Output the [x, y] coordinate of the center of the cell containing the given text.  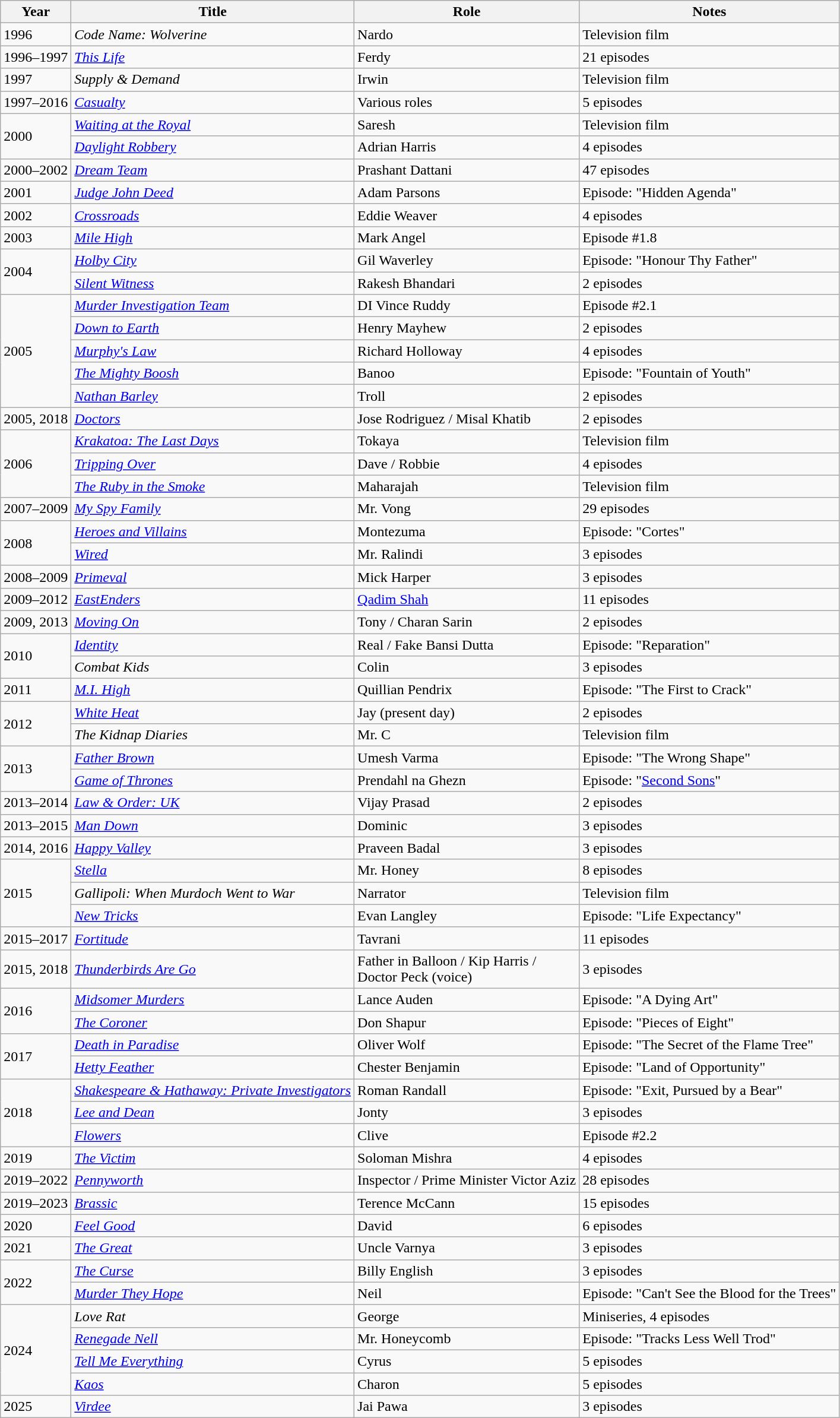
Episode: "Hidden Agenda" [709, 192]
2018 [36, 1113]
Shakespeare & Hathaway: Private Investigators [213, 1090]
Oliver Wolf [467, 1045]
Qadim Shah [467, 599]
Jonty [467, 1113]
Clive [467, 1135]
Ferdy [467, 57]
Irwin [467, 80]
Montezuma [467, 531]
2013 [36, 769]
Notes [709, 12]
2015, 2018 [36, 969]
Episode #2.2 [709, 1135]
Year [36, 12]
Gallipoli: When Murdoch Went to War [213, 893]
Title [213, 12]
Episode: "Land of Opportunity" [709, 1068]
Heroes and Villains [213, 531]
2024 [36, 1350]
47 episodes [709, 170]
Jay (present day) [467, 713]
Murder Investigation Team [213, 306]
Father Brown [213, 758]
The Ruby in the Smoke [213, 486]
Dream Team [213, 170]
Brassic [213, 1203]
1996 [36, 34]
Primeval [213, 577]
Episode: "Exit, Pursued by a Bear" [709, 1090]
Identity [213, 644]
Fortitude [213, 938]
2019 [36, 1158]
Episode: "Fountain of Youth" [709, 374]
Hetty Feather [213, 1068]
6 episodes [709, 1226]
Daylight Robbery [213, 147]
28 episodes [709, 1180]
Episode #1.8 [709, 238]
2004 [36, 271]
1997–2016 [36, 102]
Tavrani [467, 938]
2010 [36, 656]
Thunderbirds Are Go [213, 969]
Episode: "The First to Crack" [709, 690]
2001 [36, 192]
EastEnders [213, 599]
Prashant Dattani [467, 170]
Various roles [467, 102]
Father in Balloon / Kip Harris /Doctor Peck (voice) [467, 969]
Episode: "Tracks Less Well Trod" [709, 1338]
David [467, 1226]
Roman Randall [467, 1090]
2009–2012 [36, 599]
2008–2009 [36, 577]
Quillian Pendrix [467, 690]
Tripping Over [213, 464]
Maharajah [467, 486]
Inspector / Prime Minister Victor Aziz [467, 1180]
21 episodes [709, 57]
Terence McCann [467, 1203]
Episode: "Pieces of Eight" [709, 1022]
2006 [36, 464]
Mr. Honey [467, 871]
The Kidnap Diaries [213, 735]
Charon [467, 1384]
Mr. Vong [467, 509]
Lee and Dean [213, 1113]
Game of Thrones [213, 780]
The Victim [213, 1158]
2022 [36, 1282]
Love Rat [213, 1316]
This Life [213, 57]
Murphy's Law [213, 351]
2013–2015 [36, 825]
Adam Parsons [467, 192]
Tony / Charan Sarin [467, 622]
Episode: "A Dying Art" [709, 999]
Crossroads [213, 215]
George [467, 1316]
Role [467, 12]
2021 [36, 1248]
Code Name: Wolverine [213, 34]
Law & Order: UK [213, 803]
The Coroner [213, 1022]
Chester Benjamin [467, 1068]
2019–2023 [36, 1203]
Episode: "Second Sons" [709, 780]
Judge John Deed [213, 192]
2009, 2013 [36, 622]
Episode: "Honour Thy Father" [709, 260]
Praveen Badal [467, 848]
Mr. C [467, 735]
Down to Earth [213, 328]
Renegade Nell [213, 1338]
2008 [36, 543]
Jose Rodriguez / Misal Khatib [467, 419]
Adrian Harris [467, 147]
Stella [213, 871]
Mr. Ralindi [467, 554]
Krakatoa: The Last Days [213, 441]
1997 [36, 80]
White Heat [213, 713]
M.I. High [213, 690]
Episode: "Reparation" [709, 644]
Waiting at the Royal [213, 125]
Nathan Barley [213, 396]
2015 [36, 893]
Lance Auden [467, 999]
2011 [36, 690]
Banoo [467, 374]
Mile High [213, 238]
The Mighty Boosh [213, 374]
Billy English [467, 1271]
New Tricks [213, 916]
Episode: "The Wrong Shape" [709, 758]
The Curse [213, 1271]
29 episodes [709, 509]
2013–2014 [36, 803]
Prendahl na Ghezn [467, 780]
Episode: "Cortes" [709, 531]
Episode: "The Secret of the Flame Tree" [709, 1045]
Troll [467, 396]
Happy Valley [213, 848]
Gil Waverley [467, 260]
Dominic [467, 825]
Mark Angel [467, 238]
Narrator [467, 893]
2025 [36, 1407]
Neil [467, 1293]
Miniseries, 4 episodes [709, 1316]
Mr. Honeycomb [467, 1338]
Soloman Mishra [467, 1158]
15 episodes [709, 1203]
2016 [36, 1011]
Evan Langley [467, 916]
2005 [36, 351]
Episode: "Can't See the Blood for the Trees" [709, 1293]
Death in Paradise [213, 1045]
Virdee [213, 1407]
Colin [467, 667]
Eddie Weaver [467, 215]
Tell Me Everything [213, 1361]
Moving On [213, 622]
Feel Good [213, 1226]
Pennyworth [213, 1180]
2003 [36, 238]
Vijay Prasad [467, 803]
2000 [36, 136]
Jai Pawa [467, 1407]
2015–2017 [36, 938]
The Great [213, 1248]
Midsomer Murders [213, 999]
Kaos [213, 1384]
Man Down [213, 825]
My Spy Family [213, 509]
Nardo [467, 34]
Casualty [213, 102]
2014, 2016 [36, 848]
Flowers [213, 1135]
Episode: "Life Expectancy" [709, 916]
Uncle Varnya [467, 1248]
DI Vince Ruddy [467, 306]
Tokaya [467, 441]
Henry Mayhew [467, 328]
2012 [36, 724]
Supply & Demand [213, 80]
Episode #2.1 [709, 306]
Doctors [213, 419]
2007–2009 [36, 509]
Umesh Varma [467, 758]
Richard Holloway [467, 351]
Rakesh Bhandari [467, 283]
2002 [36, 215]
8 episodes [709, 871]
Don Shapur [467, 1022]
2020 [36, 1226]
1996–1997 [36, 57]
Wired [213, 554]
Real / Fake Bansi Dutta [467, 644]
Combat Kids [213, 667]
Silent Witness [213, 283]
2000–2002 [36, 170]
Murder They Hope [213, 1293]
Mick Harper [467, 577]
2005, 2018 [36, 419]
Dave / Robbie [467, 464]
2017 [36, 1056]
2019–2022 [36, 1180]
Saresh [467, 125]
Holby City [213, 260]
Cyrus [467, 1361]
